Capture the cell that displays the provided text and extract its (X, Y) central coordinate. 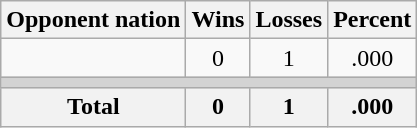
Percent (372, 20)
Opponent nation (94, 20)
Wins (218, 20)
Losses (289, 20)
Total (94, 107)
